Detect which cell encompasses the target text, then output its [x, y] center coordinate. 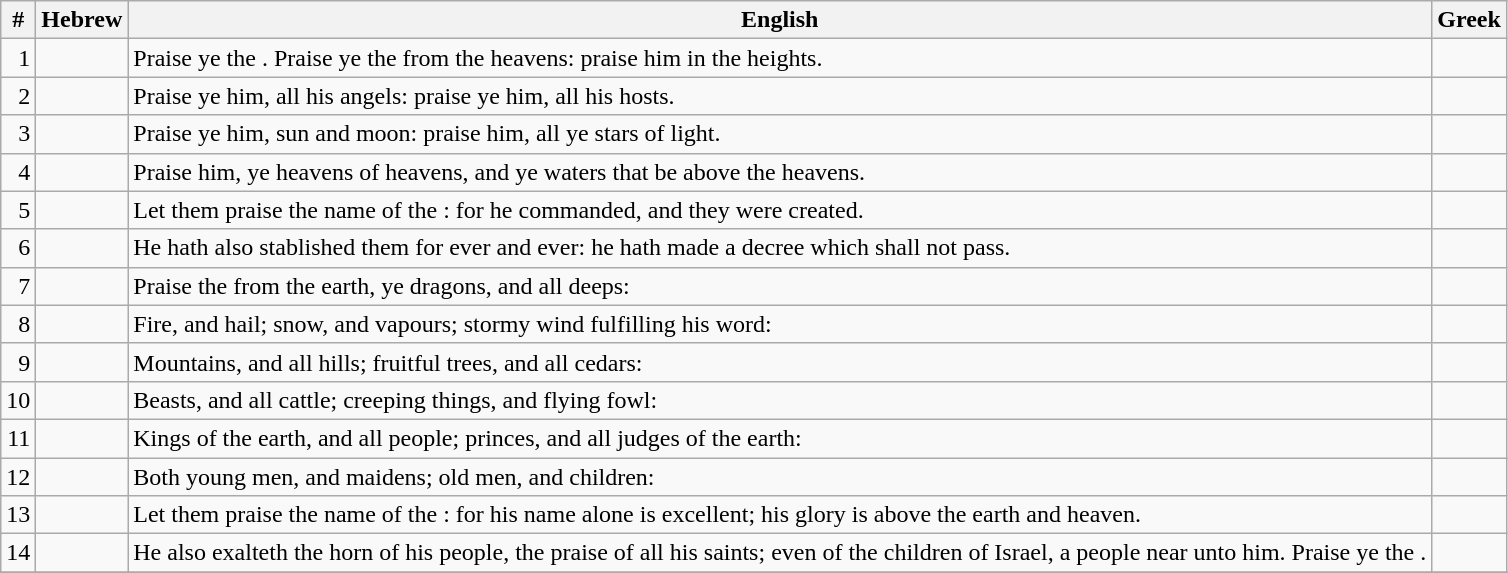
5 [18, 210]
Praise ye him, sun and moon: praise him, all ye stars of light. [780, 134]
Fire, and hail; snow, and vapours; stormy wind fulfilling his word: [780, 324]
Mountains, and all hills; fruitful trees, and all cedars: [780, 362]
Praise him, ye heavens of heavens, and ye waters that be above the heavens. [780, 172]
Praise ye him, all his angels: praise ye him, all his hosts. [780, 96]
2 [18, 96]
He hath also stablished them for ever and ever: he hath made a decree which shall not pass. [780, 248]
12 [18, 477]
4 [18, 172]
6 [18, 248]
14 [18, 553]
9 [18, 362]
He also exalteth the horn of his people, the praise of all his saints; even of the children of Israel, a people near unto him. Praise ye the . [780, 553]
# [18, 20]
Let them praise the name of the : for his name alone is excellent; his glory is above the earth and heaven. [780, 515]
1 [18, 58]
Both young men, and maidens; old men, and children: [780, 477]
7 [18, 286]
Beasts, and all cattle; creeping things, and flying fowl: [780, 400]
Kings of the earth, and all people; princes, and all judges of the earth: [780, 438]
10 [18, 400]
Praise the from the earth, ye dragons, and all deeps: [780, 286]
English [780, 20]
Praise ye the . Praise ye the from the heavens: praise him in the heights. [780, 58]
13 [18, 515]
8 [18, 324]
Greek [1470, 20]
Hebrew [82, 20]
3 [18, 134]
11 [18, 438]
Let them praise the name of the : for he commanded, and they were created. [780, 210]
